For the text-containing cell, return its midpoint in [X, Y] coordinate format. 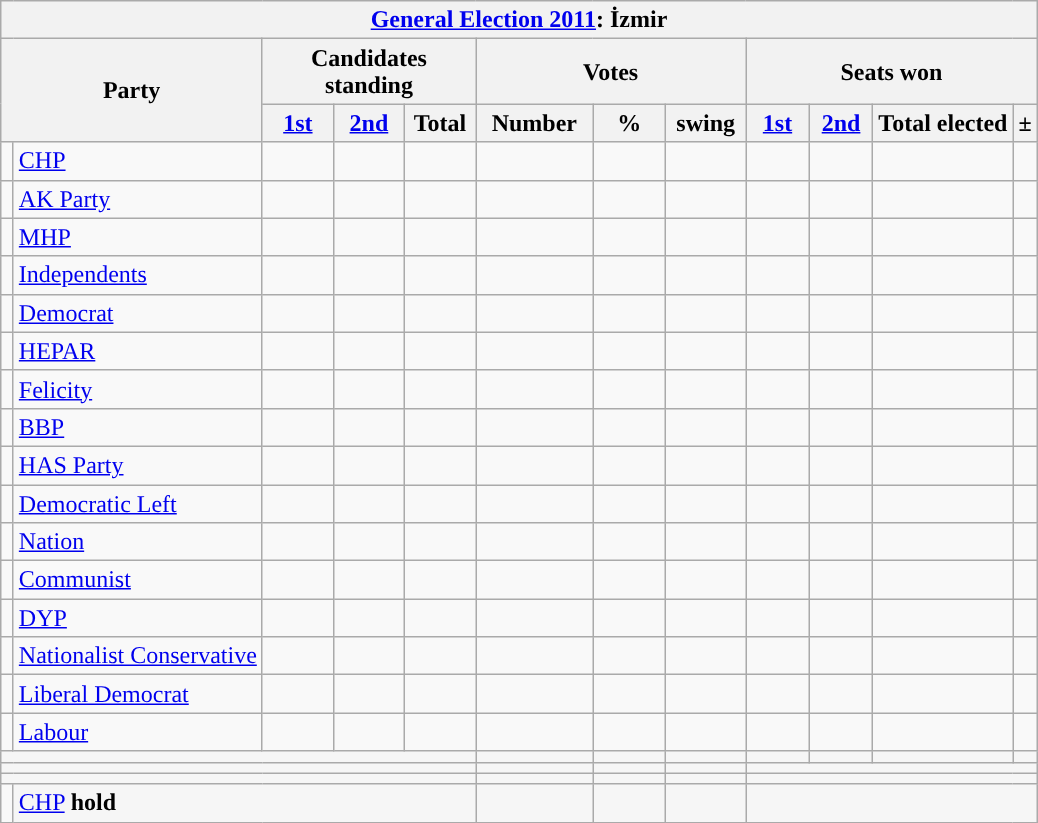
Total [440, 123]
HAS Party [138, 465]
Votes [611, 72]
HEPAR [138, 351]
Seats won [892, 72]
Number [535, 123]
Communist [138, 580]
Total elected [943, 123]
Independents [138, 275]
Nation [138, 542]
Labour [138, 732]
BBP [138, 427]
General Election 2011: İzmir [519, 20]
DYP [138, 618]
Candidates standing [368, 72]
Nationalist Conservative [138, 656]
CHP hold [244, 803]
Party [132, 90]
Democratic Left [138, 503]
Liberal Democrat [138, 694]
AK Party [138, 199]
MHP [138, 237]
CHP [138, 161]
% [630, 123]
swing [706, 123]
Democrat [138, 313]
Felicity [138, 389]
± [1025, 123]
